Find where the given text appears and provide that cell's center as (X, Y) coordinate. 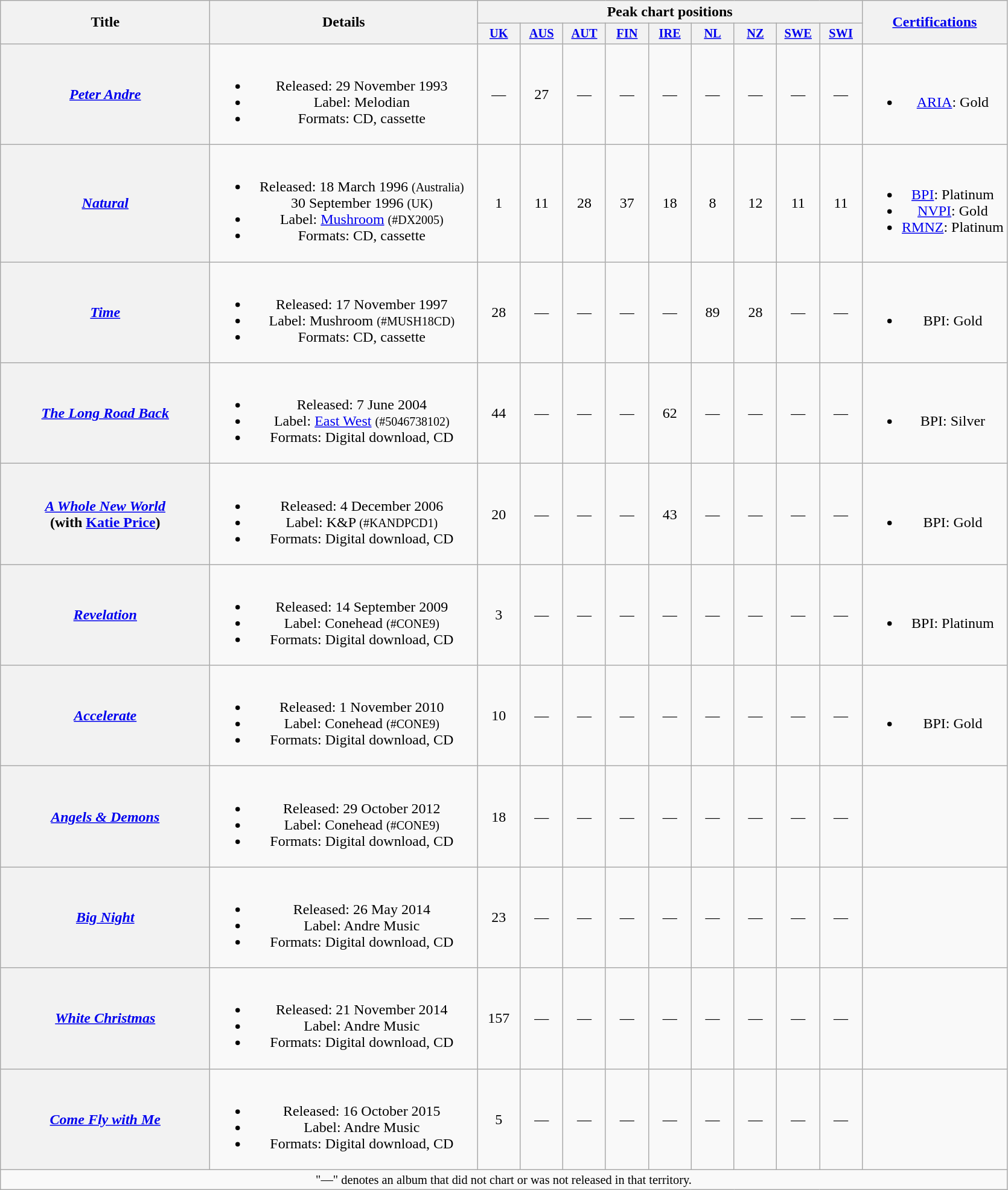
Released: 17 November 1997Label: Mushroom (#MUSH18CD)Formats: CD, cassette (344, 313)
157 (499, 1018)
"—" denotes an album that did not chart or was not released in that territory. (504, 1180)
BPI: PlatinumNVPI: GoldRMNZ: Platinum (935, 203)
20 (499, 514)
Come Fly with Me (105, 1119)
Time (105, 313)
AUT (584, 34)
The Long Road Back (105, 413)
NL (712, 34)
Details (344, 22)
Released: 16 October 2015Label: Andre MusicFormats: Digital download, CD (344, 1119)
89 (712, 313)
Released: 18 March 1996 (Australia)30 September 1996 (UK)Label: Mushroom (#DX2005)Formats: CD, cassette (344, 203)
BPI: Platinum (935, 615)
37 (627, 203)
62 (670, 413)
44 (499, 413)
Released: 14 September 2009Label: Conehead (#CONE9)Formats: Digital download, CD (344, 615)
Certifications (935, 22)
Revelation (105, 615)
A Whole New World(with Katie Price) (105, 514)
ARIA: Gold (935, 94)
3 (499, 615)
43 (670, 514)
23 (499, 918)
NZ (756, 34)
UK (499, 34)
12 (756, 203)
1 (499, 203)
Peak chart positions (670, 12)
5 (499, 1119)
Title (105, 22)
27 (542, 94)
Released: 29 October 2012Label: Conehead (#CONE9)Formats: Digital download, CD (344, 816)
Peter Andre (105, 94)
Released: 21 November 2014Label: Andre MusicFormats: Digital download, CD (344, 1018)
Accelerate (105, 716)
Released: 7 June 2004Label: East West (#5046738102)Formats: Digital download, CD (344, 413)
Natural (105, 203)
Big Night (105, 918)
Released: 1 November 2010Label: Conehead (#CONE9)Formats: Digital download, CD (344, 716)
Released: 29 November 1993Label: MelodianFormats: CD, cassette (344, 94)
10 (499, 716)
SWI (841, 34)
White Christmas (105, 1018)
IRE (670, 34)
SWE (798, 34)
FIN (627, 34)
AUS (542, 34)
Released: 4 December 2006Label: K&P (#KANDPCD1)Formats: Digital download, CD (344, 514)
8 (712, 203)
Released: 26 May 2014Label: Andre MusicFormats: Digital download, CD (344, 918)
BPI: Silver (935, 413)
Angels & Demons (105, 816)
